Extract the [X, Y] coordinate from the center of the cell holding the provided text.  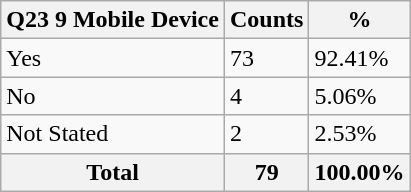
5.06% [360, 96]
Total [113, 172]
100.00% [360, 172]
Q23 9 Mobile Device [113, 20]
Yes [113, 58]
2 [266, 134]
Counts [266, 20]
No [113, 96]
Not Stated [113, 134]
% [360, 20]
73 [266, 58]
2.53% [360, 134]
79 [266, 172]
4 [266, 96]
92.41% [360, 58]
